Determine the [X, Y] coordinate at the center of the cell enclosing the given text.  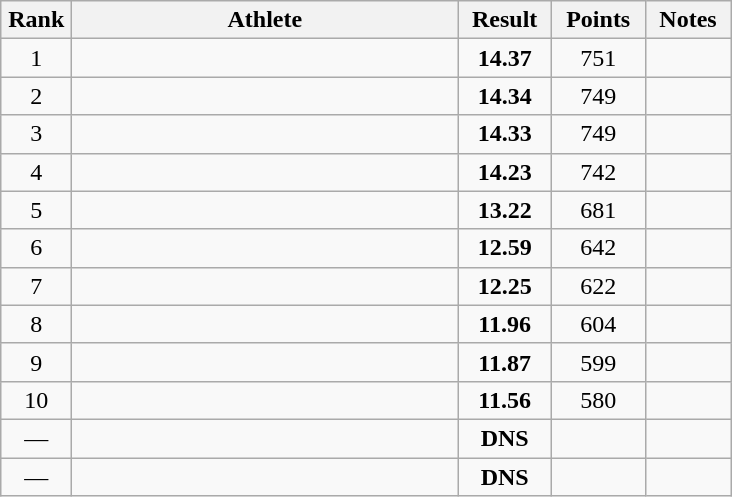
11.56 [505, 400]
Rank [36, 20]
4 [36, 172]
12.25 [505, 286]
9 [36, 362]
Points [598, 20]
13.22 [505, 210]
Result [505, 20]
2 [36, 96]
622 [598, 286]
751 [598, 58]
3 [36, 134]
742 [598, 172]
681 [598, 210]
14.37 [505, 58]
14.23 [505, 172]
14.33 [505, 134]
599 [598, 362]
604 [598, 324]
1 [36, 58]
10 [36, 400]
580 [598, 400]
14.34 [505, 96]
12.59 [505, 248]
642 [598, 248]
11.87 [505, 362]
6 [36, 248]
11.96 [505, 324]
5 [36, 210]
Athlete [265, 20]
Notes [688, 20]
7 [36, 286]
8 [36, 324]
